Scan for the cell matching the given text and deliver its [x, y] coordinate at center. 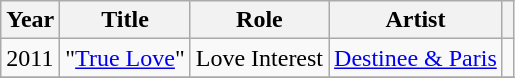
Destinee & Paris [416, 58]
Year [30, 20]
2011 [30, 58]
Artist [416, 20]
Love Interest [259, 58]
"True Love" [125, 58]
Role [259, 20]
Title [125, 20]
